For the text-containing cell, return its midpoint in (x, y) coordinate format. 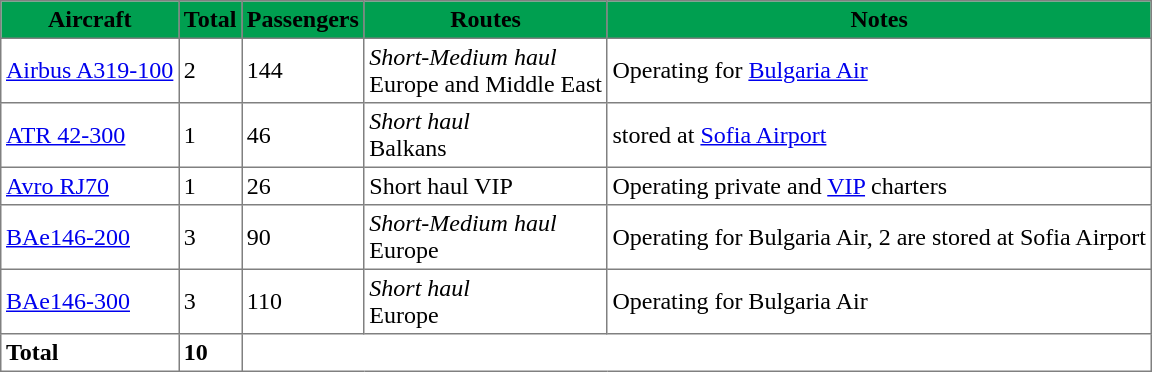
110 (303, 301)
Passengers (303, 20)
Notes (879, 20)
Routes (486, 20)
stored at Sofia Airport (879, 135)
BAe146-300 (90, 301)
Operating private and VIP charters (879, 186)
BAe146-200 (90, 237)
Short haul VIP (486, 186)
10 (210, 353)
Avro RJ70 (90, 186)
Aircraft (90, 20)
90 (303, 237)
Short haul Balkans (486, 135)
46 (303, 135)
26 (303, 186)
2 (210, 70)
144 (303, 70)
ATR 42-300 (90, 135)
Short-Medium haul Europe and Middle East (486, 70)
Short haul Europe (486, 301)
Operating for Bulgaria Air, 2 are stored at Sofia Airport (879, 237)
Short-Medium haul Europe (486, 237)
Airbus A319-100 (90, 70)
